Identify which cell holds the provided text, then report its (X, Y) central coordinate. 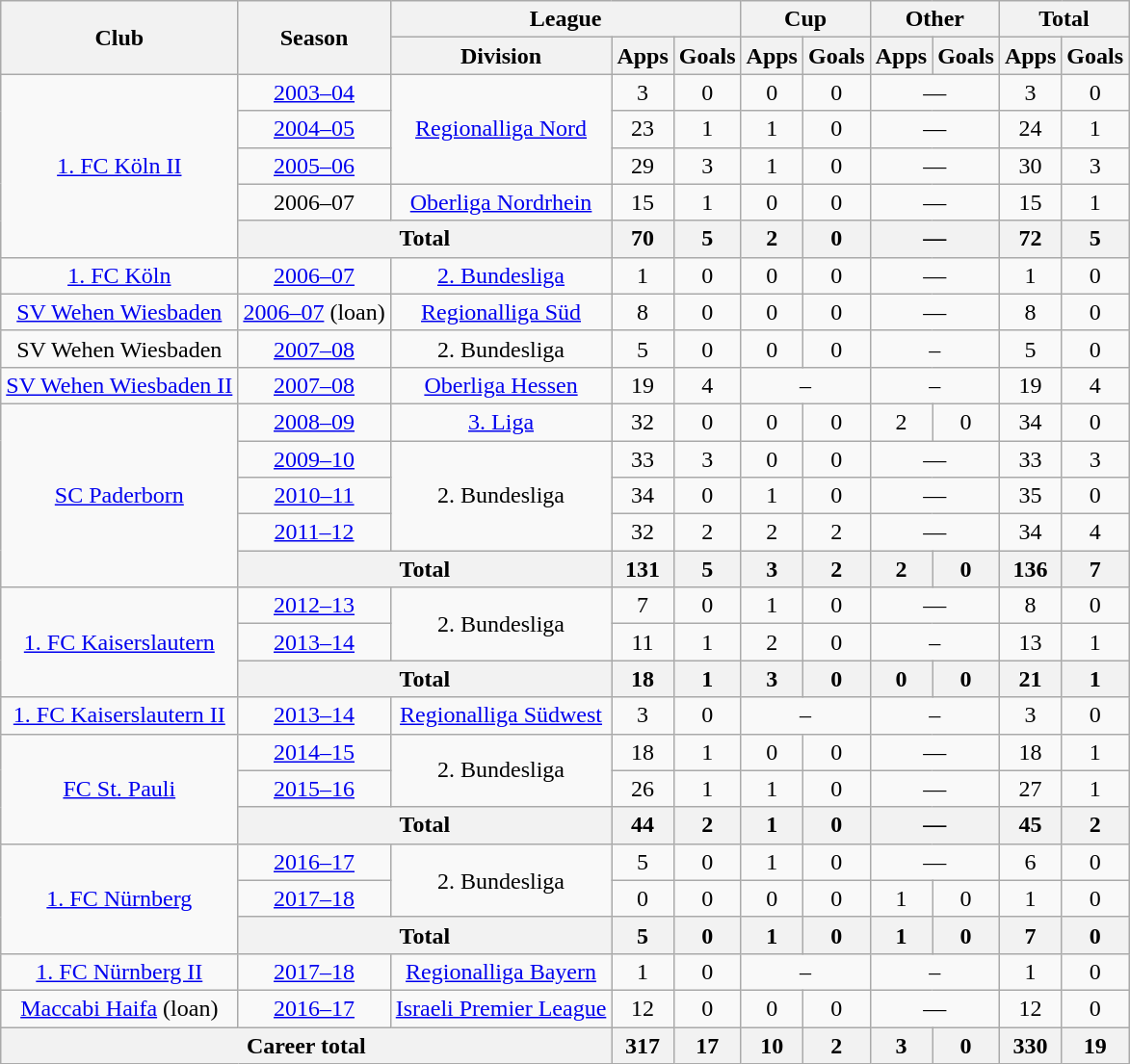
2010–11 (314, 496)
Maccabi Haifa (loan) (119, 1008)
SV Wehen Wiesbaden II (119, 385)
Club (119, 38)
45 (1030, 825)
72 (1030, 239)
2009–10 (314, 459)
Regionalliga Südwest (501, 715)
2005–06 (314, 166)
Cup (805, 19)
Israeli Premier League (501, 1008)
317 (643, 1045)
44 (643, 825)
League (565, 19)
Division (501, 56)
26 (643, 789)
3. Liga (501, 422)
1. FC Kaiserslautern (119, 642)
1. FC Nürnberg (119, 898)
2011–12 (314, 532)
Oberliga Hessen (501, 385)
Regionalliga Süd (501, 312)
24 (1030, 129)
131 (643, 569)
1. FC Köln II (119, 166)
1. FC Kaiserslautern II (119, 715)
35 (1030, 496)
13 (1030, 642)
2014–15 (314, 752)
6 (1030, 862)
17 (707, 1045)
136 (1030, 569)
SC Paderborn (119, 495)
Regionalliga Bayern (501, 972)
2003–04 (314, 92)
Oberliga Nordrhein (501, 202)
30 (1030, 166)
330 (1030, 1045)
Career total (306, 1045)
29 (643, 166)
70 (643, 239)
10 (772, 1045)
2015–16 (314, 789)
2006–07 (loan) (314, 312)
1. FC Nürnberg II (119, 972)
FC St. Pauli (119, 789)
27 (1030, 789)
2012–13 (314, 606)
Season (314, 38)
Regionalliga Nord (501, 129)
21 (1030, 679)
2008–09 (314, 422)
23 (643, 129)
2004–05 (314, 129)
11 (643, 642)
Other (934, 19)
1. FC Köln (119, 275)
